Return (x, y) of the center of cell containing provided text 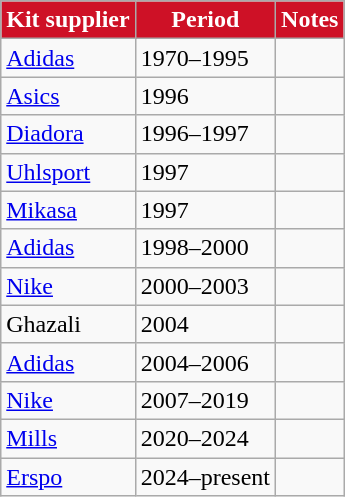
Uhlsport (68, 172)
1996–1997 (205, 134)
Kit supplier (68, 20)
Mikasa (68, 210)
2004–2006 (205, 362)
1996 (205, 96)
2024–present (205, 477)
Erspo (68, 477)
2000–2003 (205, 286)
Asics (68, 96)
2007–2019 (205, 400)
2004 (205, 324)
Mills (68, 438)
Ghazali (68, 324)
1970–1995 (205, 58)
Diadora (68, 134)
1998–2000 (205, 248)
Period (205, 20)
2020–2024 (205, 438)
Notes (310, 20)
